Search for the cell housing the specified text and yield its [X, Y] center coordinate. 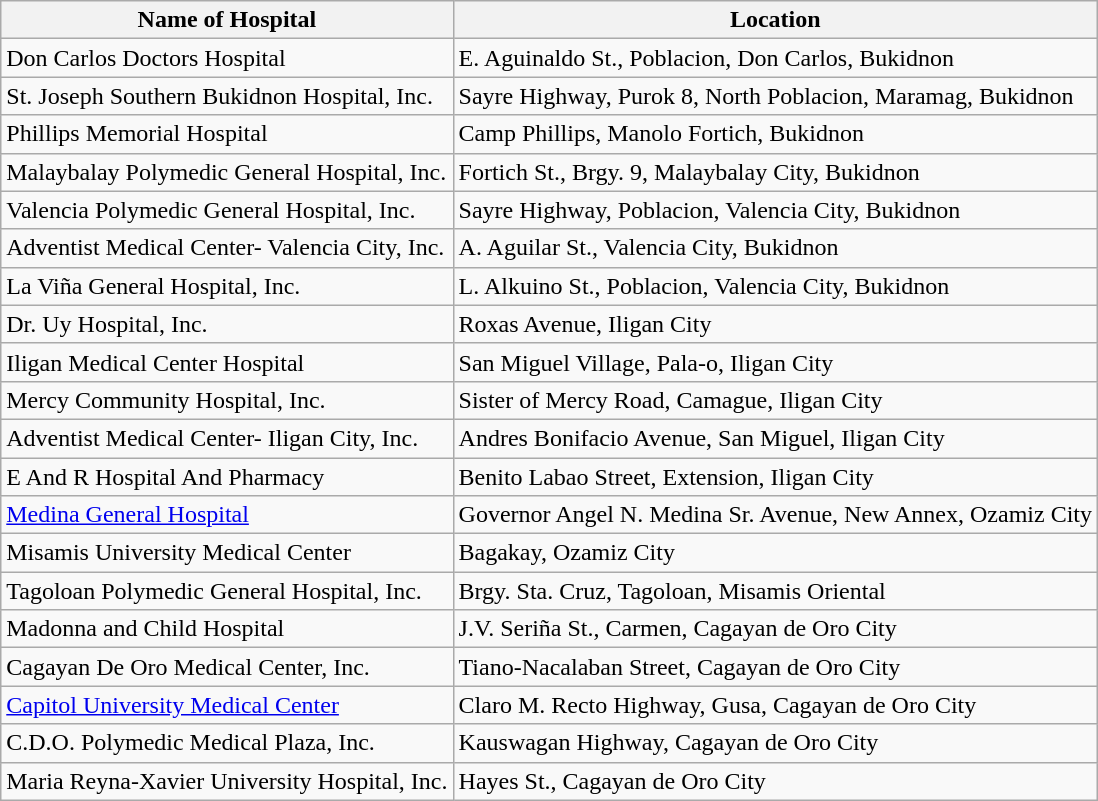
Governor Angel N. Medina Sr. Avenue, New Annex, Ozamiz City [776, 515]
Misamis University Medical Center [227, 553]
L. Alkuino St., Poblacion, Valencia City, Bukidnon [776, 286]
Capitol University Medical Center [227, 705]
C.D.O. Polymedic Medical Plaza, Inc. [227, 743]
La Viña General Hospital, Inc. [227, 286]
Medina General Hospital [227, 515]
Mercy Community Hospital, Inc. [227, 400]
Sister of Mercy Road, Camague, Iligan City [776, 400]
San Miguel Village, Pala-o, Iligan City [776, 362]
Kauswagan Highway, Cagayan de Oro City [776, 743]
Adventist Medical Center- Valencia City, Inc. [227, 248]
Claro M. Recto Highway, Gusa, Cagayan de Oro City [776, 705]
Cagayan De Oro Medical Center, Inc. [227, 667]
Sayre Highway, Purok 8, North Poblacion, Maramag, Bukidnon [776, 96]
Name of Hospital [227, 20]
A. Aguilar St., Valencia City, Bukidnon [776, 248]
Roxas Avenue, Iligan City [776, 324]
Brgy. Sta. Cruz, Tagoloan, Misamis Oriental [776, 591]
Sayre Highway, Poblacion, Valencia City, Bukidnon [776, 210]
Bagakay, Ozamiz City [776, 553]
Andres Bonifacio Avenue, San Miguel, Iligan City [776, 438]
Malaybalay Polymedic General Hospital, Inc. [227, 172]
Valencia Polymedic General Hospital, Inc. [227, 210]
E And R Hospital And Pharmacy [227, 477]
Don Carlos Doctors Hospital [227, 58]
Maria Reyna-Xavier University Hospital, Inc. [227, 781]
Camp Phillips, Manolo Fortich, Bukidnon [776, 134]
Iligan Medical Center Hospital [227, 362]
Location [776, 20]
Hayes St., Cagayan de Oro City [776, 781]
E. Aguinaldo St., Poblacion, Don Carlos, Bukidnon [776, 58]
Tagoloan Polymedic General Hospital, Inc. [227, 591]
J.V. Seriña St., Carmen, Cagayan de Oro City [776, 629]
St. Joseph Southern Bukidnon Hospital, Inc. [227, 96]
Madonna and Child Hospital [227, 629]
Adventist Medical Center- Iligan City, Inc. [227, 438]
Phillips Memorial Hospital [227, 134]
Benito Labao Street, Extension, Iligan City [776, 477]
Fortich St., Brgy. 9, Malaybalay City, Bukidnon [776, 172]
Dr. Uy Hospital, Inc. [227, 324]
Tiano-Nacalaban Street, Cagayan de Oro City [776, 667]
